Provide the (x, y) coordinate of the cell's center where the given text is located.  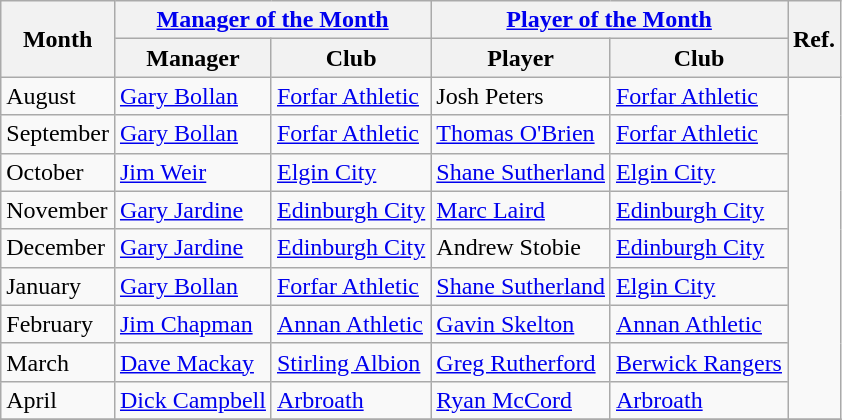
Berwick Rangers (698, 362)
Andrew Stobie (521, 248)
Greg Rutherford (521, 362)
August (58, 96)
November (58, 210)
December (58, 248)
September (58, 134)
Josh Peters (521, 96)
April (58, 400)
Marc Laird (521, 210)
Player (521, 58)
February (58, 324)
Dick Campbell (192, 400)
Player of the Month (610, 20)
Dave Mackay (192, 362)
March (58, 362)
Ref. (814, 39)
Jim Chapman (192, 324)
Manager (192, 58)
January (58, 286)
Gavin Skelton (521, 324)
Jim Weir (192, 172)
Thomas O'Brien (521, 134)
Month (58, 39)
Stirling Albion (350, 362)
October (58, 172)
Ryan McCord (521, 400)
Manager of the Month (272, 20)
